Capture the cell that displays the provided text and extract its (X, Y) central coordinate. 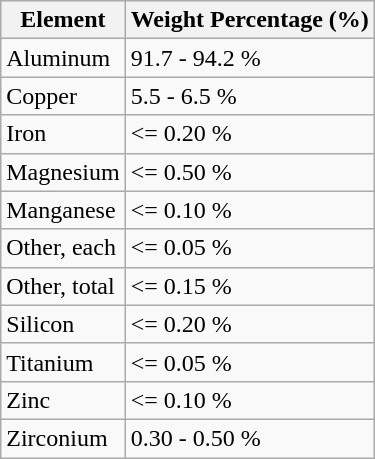
Copper (63, 96)
<= 0.50 % (250, 172)
Weight Percentage (%) (250, 20)
5.5 - 6.5 % (250, 96)
Manganese (63, 210)
Magnesium (63, 172)
Titanium (63, 362)
0.30 - 0.50 % (250, 438)
Other, total (63, 286)
Zirconium (63, 438)
91.7 - 94.2 % (250, 58)
Aluminum (63, 58)
Silicon (63, 324)
Iron (63, 134)
Zinc (63, 400)
<= 0.15 % (250, 286)
Other, each (63, 248)
Element (63, 20)
